Locate the cell with the specified text and output its (X, Y) center coordinate. 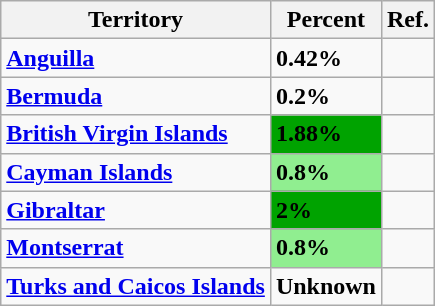
Cayman Islands (136, 172)
British Virgin Islands (136, 134)
Gibraltar (136, 210)
Territory (136, 20)
Anguilla (136, 58)
Montserrat (136, 248)
0.2% (326, 96)
Turks and Caicos Islands (136, 286)
Percent (326, 20)
Bermuda (136, 96)
0.42% (326, 58)
Unknown (326, 286)
2% (326, 210)
Ref. (408, 20)
1.88% (326, 134)
